Find where the given text appears and provide that cell's center as [X, Y] coordinate. 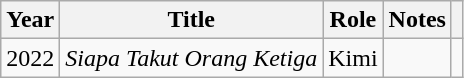
Notes [417, 20]
2022 [30, 58]
Siapa Takut Orang Ketiga [192, 58]
Title [192, 20]
Role [353, 20]
Year [30, 20]
Kimi [353, 58]
